Capture the cell that displays the provided text and extract its [X, Y] central coordinate. 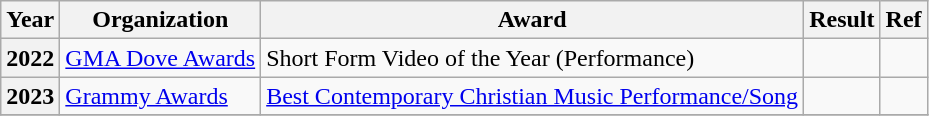
Best Contemporary Christian Music Performance/Song [532, 96]
Short Form Video of the Year (Performance) [532, 58]
Grammy Awards [160, 96]
Year [30, 20]
Award [532, 20]
Ref [904, 20]
2022 [30, 58]
Result [842, 20]
GMA Dove Awards [160, 58]
2023 [30, 96]
Organization [160, 20]
